Provide the [x, y] coordinate of the cell's center where the given text is located.  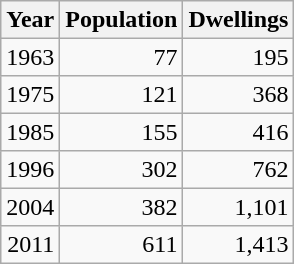
611 [122, 244]
1963 [30, 56]
302 [122, 170]
416 [238, 132]
Dwellings [238, 20]
195 [238, 56]
155 [122, 132]
762 [238, 170]
1975 [30, 94]
1985 [30, 132]
1,413 [238, 244]
368 [238, 94]
1,101 [238, 206]
2004 [30, 206]
2011 [30, 244]
77 [122, 56]
121 [122, 94]
Population [122, 20]
Year [30, 20]
1996 [30, 170]
382 [122, 206]
